Output the (x, y) coordinate of the center of the cell containing the given text.  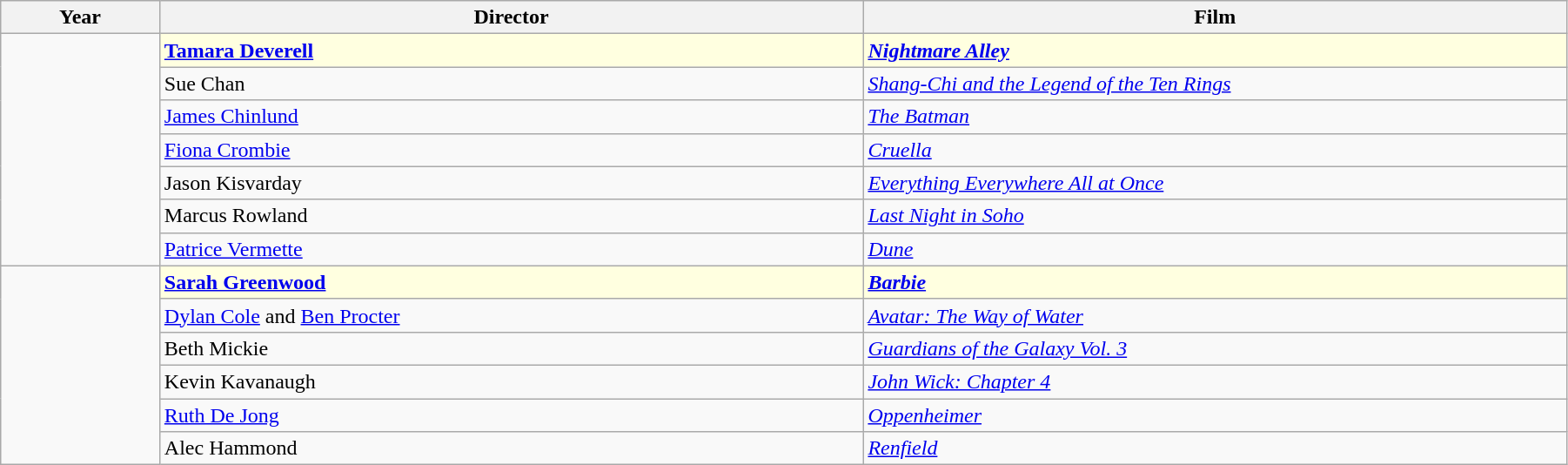
Sarah Greenwood (512, 282)
James Chinlund (512, 117)
Tamara Deverell (512, 51)
Barbie (1215, 282)
Last Night in Soho (1215, 216)
Marcus Rowland (512, 216)
Cruella (1215, 150)
Guardians of the Galaxy Vol. 3 (1215, 348)
Director (512, 17)
Dune (1215, 249)
Renfield (1215, 448)
Sue Chan (512, 84)
Beth Mickie (512, 348)
Oppenheimer (1215, 415)
Kevin Kavanaugh (512, 381)
Dylan Cole and Ben Procter (512, 315)
Avatar: The Way of Water (1215, 315)
The Batman (1215, 117)
Ruth De Jong (512, 415)
Jason Kisvarday (512, 183)
Film (1215, 17)
Patrice Vermette (512, 249)
Shang-Chi and the Legend of the Ten Rings (1215, 84)
Everything Everywhere All at Once (1215, 183)
Year (80, 17)
Fiona Crombie (512, 150)
John Wick: Chapter 4 (1215, 381)
Alec Hammond (512, 448)
Nightmare Alley (1215, 51)
